Determine the [x, y] coordinate at the center of the cell enclosing the given text.  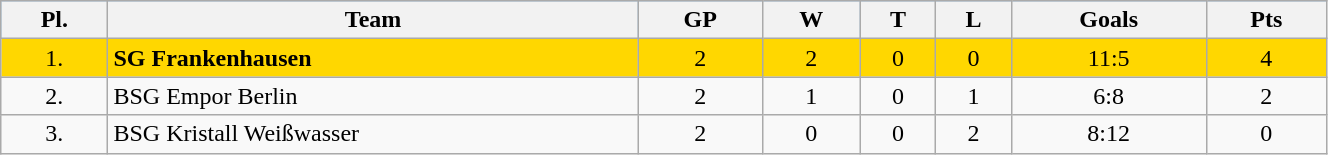
8:12 [1108, 134]
Goals [1108, 20]
BSG Kristall Weißwasser [373, 134]
3. [54, 134]
Pl. [54, 20]
SG Frankenhausen [373, 58]
1. [54, 58]
Pts [1266, 20]
BSG Empor Berlin [373, 96]
W [811, 20]
11:5 [1108, 58]
Team [373, 20]
T [898, 20]
2. [54, 96]
4 [1266, 58]
6:8 [1108, 96]
GP [700, 20]
L [974, 20]
